Capture the cell that displays the provided text and extract its (x, y) central coordinate. 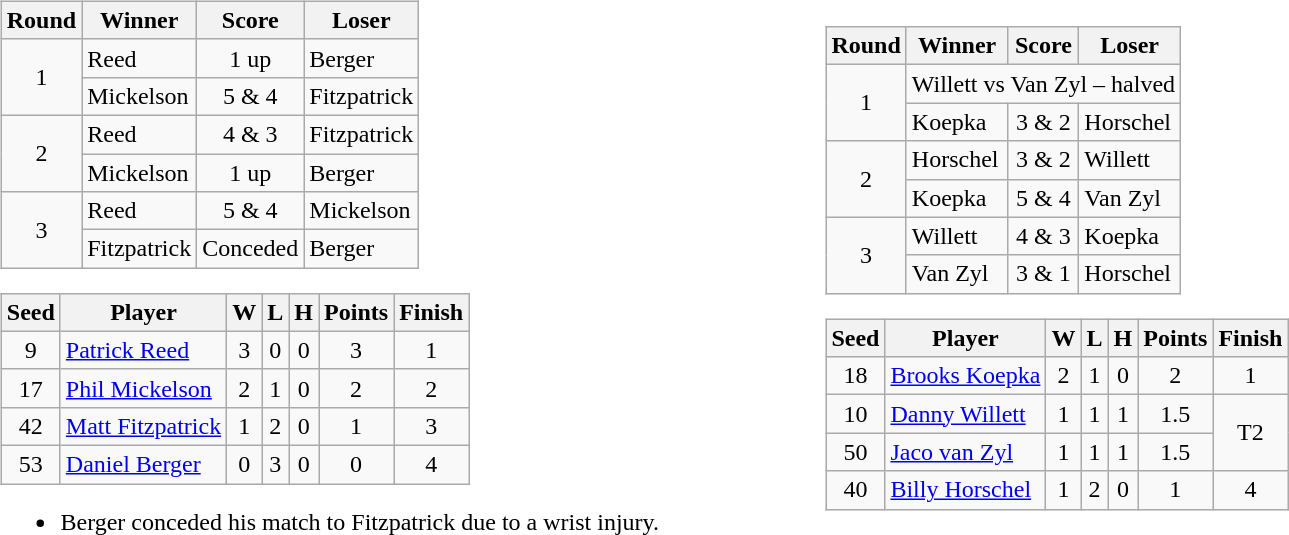
10 (856, 414)
50 (856, 452)
3 & 1 (1044, 274)
18 (856, 376)
9 (30, 350)
17 (30, 388)
42 (30, 426)
Billy Horschel (966, 490)
Danny Willett (966, 414)
T2 (1250, 433)
Conceded (250, 249)
Jaco van Zyl (966, 452)
40 (856, 490)
Matt Fitzpatrick (143, 426)
Phil Mickelson (143, 388)
Brooks Koepka (966, 376)
Patrick Reed (143, 350)
Willett vs Van Zyl – halved (1043, 84)
53 (30, 464)
Daniel Berger (143, 464)
